Extract the [X, Y] coordinate from the center of the cell holding the provided text.  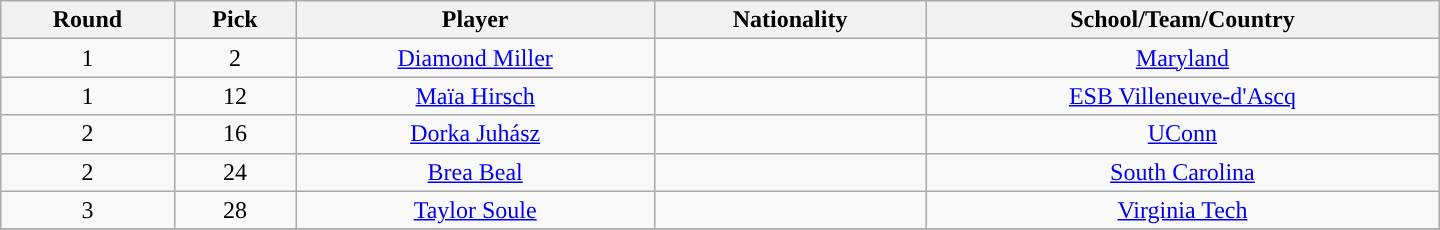
Player [476, 20]
12 [235, 96]
3 [88, 210]
16 [235, 134]
South Carolina [1183, 172]
Virginia Tech [1183, 210]
Maïa Hirsch [476, 96]
UConn [1183, 134]
Nationality [790, 20]
28 [235, 210]
Brea Beal [476, 172]
School/Team/Country [1183, 20]
Round [88, 20]
24 [235, 172]
Maryland [1183, 58]
Diamond Miller [476, 58]
Taylor Soule [476, 210]
Pick [235, 20]
ESB Villeneuve-d'Ascq [1183, 96]
Dorka Juhász [476, 134]
